Return [x, y] of the center of cell containing provided text 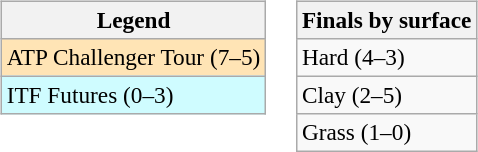
Finals by surface [387, 20]
ITF Futures (0–3) [133, 95]
Clay (2–5) [387, 95]
Hard (4–3) [387, 57]
ATP Challenger Tour (7–5) [133, 57]
Legend [133, 20]
Grass (1–0) [387, 133]
